Pinpoint the cell where the given text exists, returning its (x, y) midpoint coordinate. 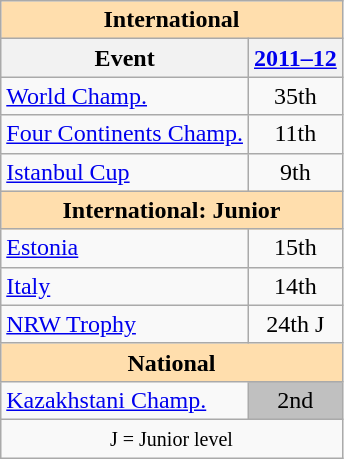
Estonia (125, 248)
9th (295, 172)
24th J (295, 324)
2nd (295, 400)
Event (125, 58)
National (172, 362)
Four Continents Champ. (125, 134)
Italy (125, 286)
World Champ. (125, 96)
11th (295, 134)
35th (295, 96)
NRW Trophy (125, 324)
International (172, 20)
Kazakhstani Champ. (125, 400)
14th (295, 286)
International: Junior (172, 210)
Istanbul Cup (125, 172)
J = Junior level (172, 438)
2011–12 (295, 58)
15th (295, 248)
